From the cell containing the given text, extract its center point as (x, y) coordinate. 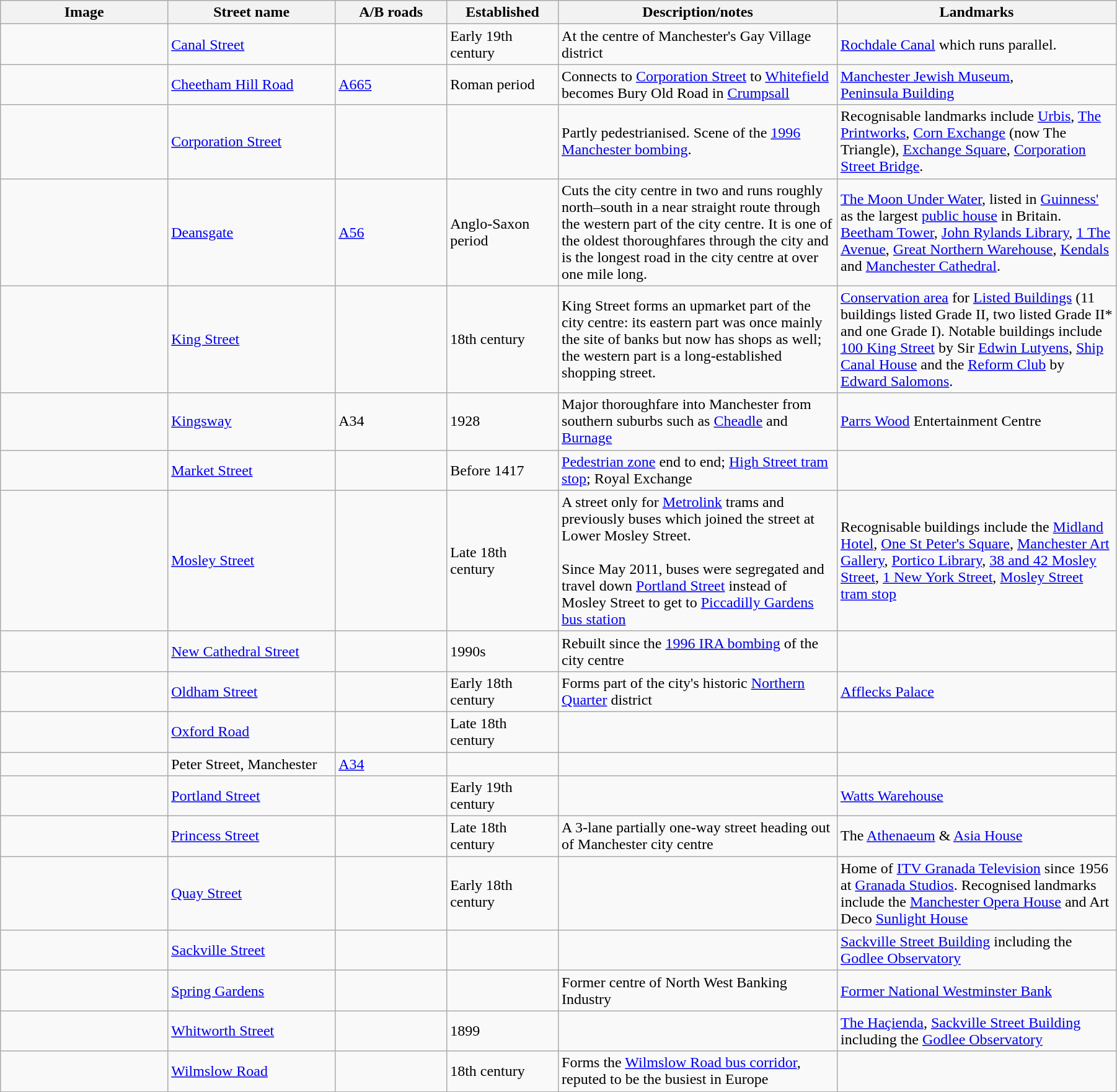
Afflecks Palace (976, 692)
Oldham Street (252, 692)
Forms part of the city's historic Northern Quarter district (698, 692)
Rebuilt since the 1996 IRA bombing of the city centre (698, 651)
Sackville Street (252, 951)
1899 (503, 1031)
Pedestrian zone end to end; High Street tram stop; Royal Exchange (698, 470)
A/B roads (391, 12)
A665 (391, 84)
Recognisable landmarks include Urbis, The Printworks, Corn Exchange (now The Triangle), Exchange Square, Corporation Street Bridge. (976, 141)
Market Street (252, 470)
New Cathedral Street (252, 651)
Deansgate (252, 232)
Cheetham Hill Road (252, 84)
Anglo-Saxon period (503, 232)
Kingsway (252, 421)
The Haçienda, Sackville Street Building including the Godlee Observatory (976, 1031)
Portland Street (252, 796)
Watts Warehouse (976, 796)
Image (84, 12)
Established (503, 12)
Former National Westminster Bank (976, 990)
Wilmslow Road (252, 1071)
Parrs Wood Entertainment Centre (976, 421)
Corporation Street (252, 141)
Whitworth Street (252, 1031)
Home of ITV Granada Television since 1956 at Granada Studios. Recognised landmarks include the Manchester Opera House and Art Deco Sunlight House (976, 894)
1990s (503, 651)
At the centre of Manchester's Gay Village district (698, 45)
A56 (391, 232)
Former centre of North West Banking Industry (698, 990)
Rochdale Canal which runs parallel. (976, 45)
Spring Gardens (252, 990)
Forms the Wilmslow Road bus corridor, reputed to be the busiest in Europe (698, 1071)
The Athenaeum & Asia House (976, 837)
Oxford Road (252, 731)
Before 1417 (503, 470)
King Street (252, 340)
Connects to Corporation Street to Whitefield becomes Bury Old Road in Crumpsall (698, 84)
Street name (252, 12)
Princess Street (252, 837)
Major thoroughfare into Manchester from southern suburbs such as Cheadle and Burnage (698, 421)
1928 (503, 421)
Landmarks (976, 12)
Partly pedestrianised. Scene of the 1996 Manchester bombing. (698, 141)
Manchester Jewish Museum, Peninsula Building (976, 84)
A 3-lane partially one-way street heading out of Manchester city centre (698, 837)
Sackville Street Building including the Godlee Observatory (976, 951)
Canal Street (252, 45)
Mosley Street (252, 560)
Roman period (503, 84)
Quay Street (252, 894)
Peter Street, Manchester (252, 764)
Description/notes (698, 12)
